Output the [X, Y] coordinate of the center of the cell containing the given text.  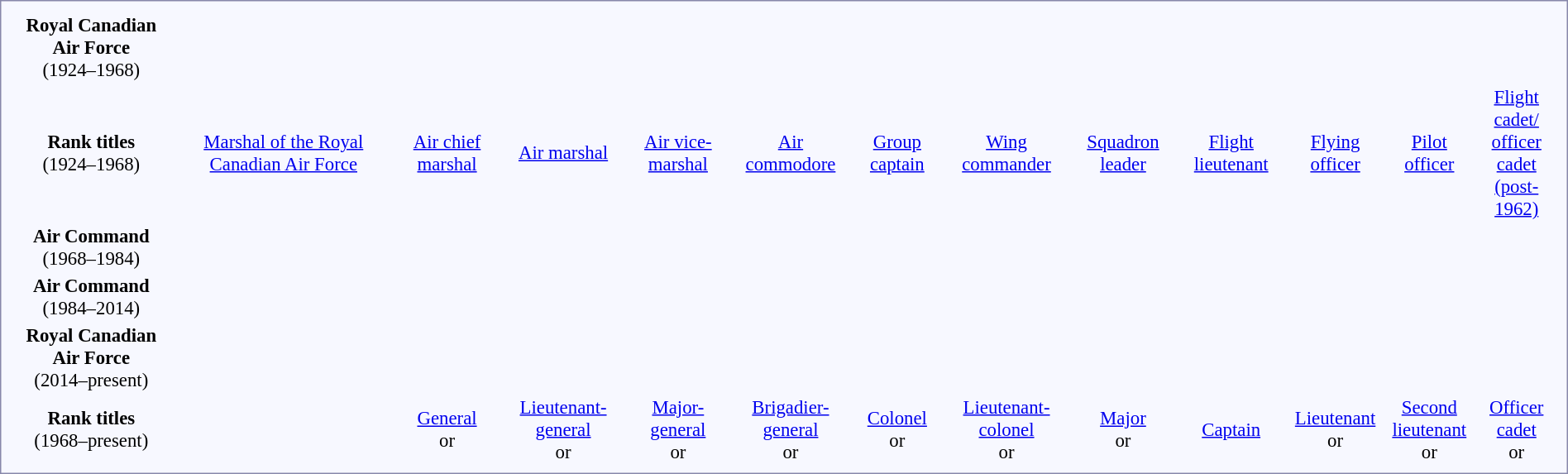
General or [447, 429]
Pilot officer [1429, 152]
Major-general or [678, 429]
Air vice-marshal [678, 152]
Air Command(1968–1984) [91, 247]
Colonel or [896, 429]
Air Command(1984–2014) [91, 296]
Flight cadet/officer cadet(post-1962) [1517, 152]
Wing commander [1007, 152]
Rank titles(1924–1968) [91, 152]
Officer cadet or [1517, 429]
Royal Canadian Air Force(2014–present) [91, 357]
Marshal of the Royal Canadian Air Force [284, 152]
Flight lieutenant [1231, 152]
Major or [1123, 429]
Air chief marshal [447, 152]
Brigadier-general or [791, 429]
Squadron leader [1123, 152]
Lieutenant or [1335, 429]
Flying officer [1335, 152]
Rank titles(1968–present) [91, 429]
Group captain [896, 152]
Lieutenant-colonel or [1007, 429]
Captain [1231, 429]
Secondlieutenant or [1429, 429]
Air marshal [563, 152]
Lieutenant-general or [563, 429]
Royal Canadian Air Force(1924–1968) [91, 47]
Air commodore [791, 152]
